From the cell containing the given text, extract its center point as [X, Y] coordinate. 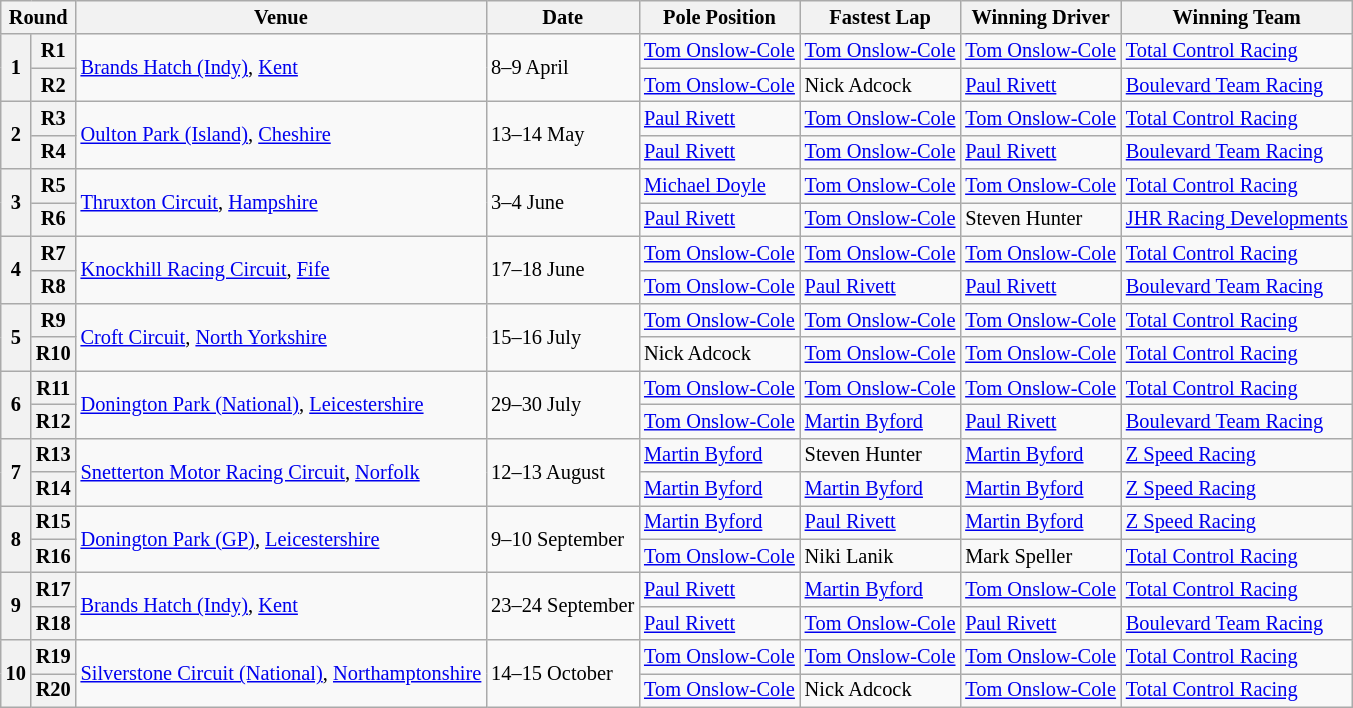
R5 [54, 186]
12–13 August [562, 472]
2 [16, 134]
Fastest Lap [880, 17]
R3 [54, 118]
4 [16, 270]
R14 [54, 489]
7 [16, 472]
23–24 September [562, 606]
29–30 July [562, 404]
Winning Driver [1040, 17]
Knockhill Racing Circuit, Fife [282, 270]
R18 [54, 623]
9 [16, 606]
9–10 September [562, 538]
Donington Park (GP), Leicestershire [282, 538]
1 [16, 68]
17–18 June [562, 270]
R7 [54, 253]
R19 [54, 657]
R6 [54, 219]
R16 [54, 556]
Pole Position [720, 17]
3–4 June [562, 202]
R4 [54, 152]
R13 [54, 455]
R2 [54, 85]
8 [16, 538]
R12 [54, 421]
15–16 July [562, 336]
R20 [54, 690]
Croft Circuit, North Yorkshire [282, 336]
Winning Team [1237, 17]
R15 [54, 522]
Venue [282, 17]
R8 [54, 287]
Snetterton Motor Racing Circuit, Norfolk [282, 472]
Oulton Park (Island), Cheshire [282, 134]
Silverstone Circuit (National), Northamptonshire [282, 674]
R17 [54, 589]
14–15 October [562, 674]
8–9 April [562, 68]
3 [16, 202]
10 [16, 674]
R11 [54, 388]
6 [16, 404]
13–14 May [562, 134]
Michael Doyle [720, 186]
Mark Speller [1040, 556]
Donington Park (National), Leicestershire [282, 404]
Round [38, 17]
R9 [54, 320]
Niki Lanik [880, 556]
5 [16, 336]
JHR Racing Developments [1237, 219]
R10 [54, 354]
Date [562, 17]
R1 [54, 51]
Thruxton Circuit, Hampshire [282, 202]
